Return (X, Y) of the center of cell containing provided text 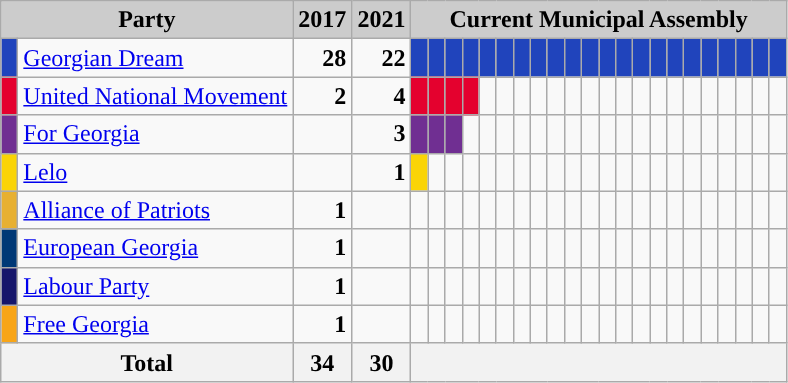
2021 (382, 20)
Total (147, 362)
Alliance of Patriots (156, 210)
2017 (322, 20)
Labour Party (156, 286)
30 (382, 362)
3 (382, 134)
22 (382, 58)
Free Georgia (156, 324)
Party (147, 20)
United National Movement (156, 96)
28 (322, 58)
For Georgia (156, 134)
2 (322, 96)
European Georgia (156, 248)
34 (322, 362)
Current Municipal Assembly (598, 20)
4 (382, 96)
Georgian Dream (156, 58)
Lelo (156, 172)
